Return [X, Y] of the center of cell containing provided text 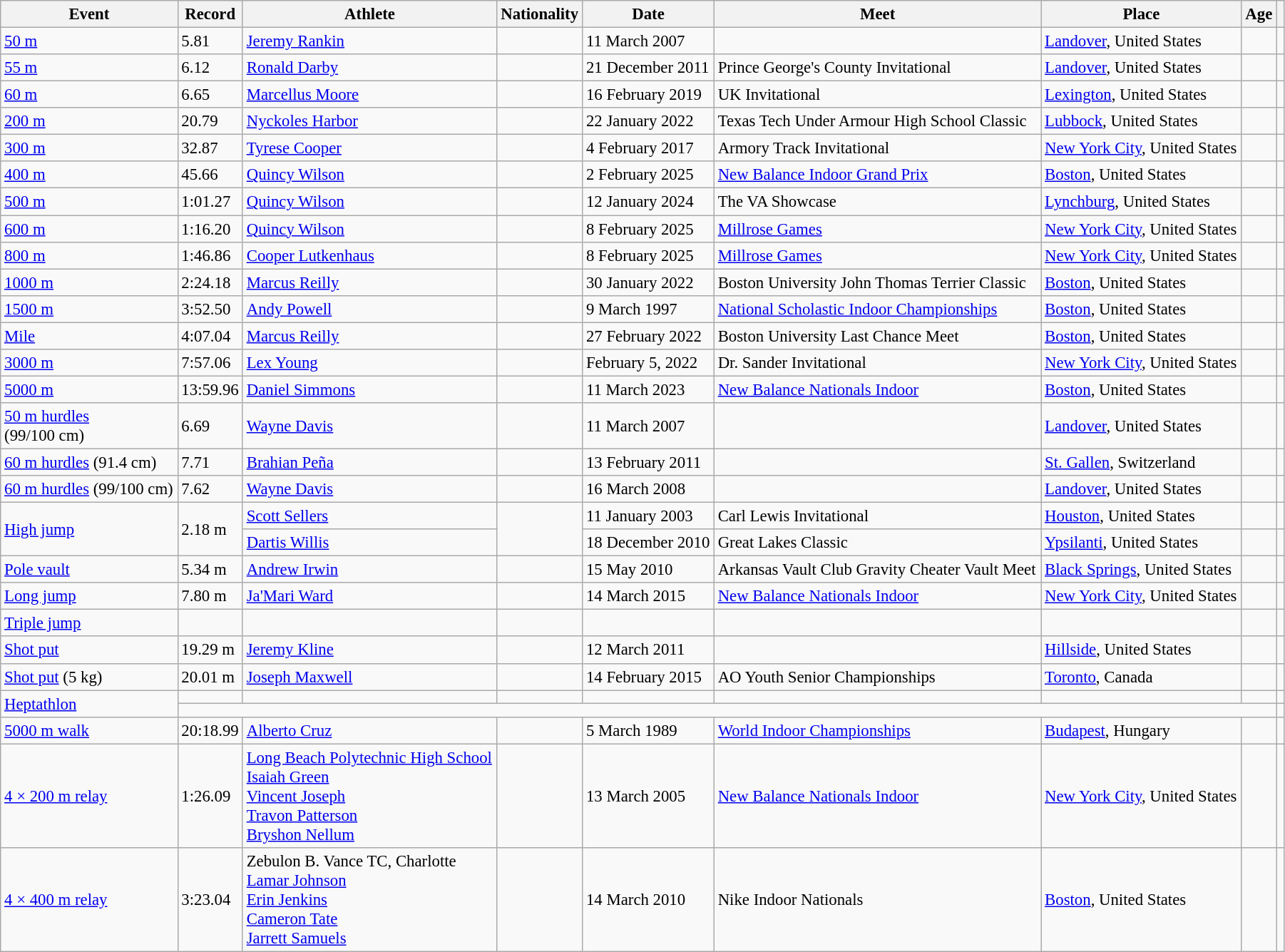
50 m [89, 41]
400 m [89, 175]
19.29 m [210, 650]
UK Invitational [877, 95]
60 m hurdles (99/100 cm) [89, 489]
4:07.04 [210, 336]
Triple jump [89, 623]
600 m [89, 229]
High jump [89, 529]
13 March 2005 [649, 796]
13:59.96 [210, 389]
6.12 [210, 68]
22 January 2022 [649, 121]
4 × 400 m relay [89, 900]
500 m [89, 202]
Prince George's County Invitational [877, 68]
Boston University Last Chance Meet [877, 336]
Andy Powell [369, 309]
Heptathlon [89, 704]
5000 m walk [89, 730]
15 May 2010 [649, 570]
Long Beach Polytechnic High SchoolIsaiah GreenVincent JosephTravon PattersonBryshon Nellum [369, 796]
3:23.04 [210, 900]
18 December 2010 [649, 543]
Joseph Maxwell [369, 677]
60 m hurdles (91.4 cm) [89, 462]
7:57.06 [210, 363]
Athlete [369, 14]
Nyckoles Harbor [369, 121]
Dr. Sander Invitational [877, 363]
Arkansas Vault Club Gravity Cheater Vault Meet [877, 570]
Cooper Lutkenhaus [369, 255]
Texas Tech Under Armour High School Classic [877, 121]
12 March 2011 [649, 650]
Shot put [89, 650]
Black Springs, United States [1141, 570]
55 m [89, 68]
Age [1259, 14]
Zebulon B. Vance TC, CharlotteLamar JohnsonErin JenkinsCameron TateJarrett Samuels [369, 900]
3:52.50 [210, 309]
16 February 2019 [649, 95]
Lubbock, United States [1141, 121]
2:24.18 [210, 282]
60 m [89, 95]
Meet [877, 14]
Great Lakes Classic [877, 543]
6.69 [210, 426]
800 m [89, 255]
Houston, United States [1141, 516]
National Scholastic Indoor Championships [877, 309]
Pole vault [89, 570]
Event [89, 14]
16 March 2008 [649, 489]
World Indoor Championships [877, 730]
7.71 [210, 462]
Ja'Mari Ward [369, 596]
3000 m [89, 363]
300 m [89, 148]
9 March 1997 [649, 309]
5.81 [210, 41]
Tyrese Cooper [369, 148]
7.80 m [210, 596]
Carl Lewis Invitational [877, 516]
Lexington, United States [1141, 95]
February 5, 2022 [649, 363]
20.79 [210, 121]
12 January 2024 [649, 202]
Hillside, United States [1141, 650]
Record [210, 14]
Nike Indoor Nationals [877, 900]
1500 m [89, 309]
Toronto, Canada [1141, 677]
Jeremy Rankin [369, 41]
Boston University John Thomas Terrier Classic [877, 282]
Lynchburg, United States [1141, 202]
Lex Young [369, 363]
Marcellus Moore [369, 95]
Ypsilanti, United States [1141, 543]
1000 m [89, 282]
14 March 2010 [649, 900]
27 February 2022 [649, 336]
1:46.86 [210, 255]
30 January 2022 [649, 282]
1:16.20 [210, 229]
14 March 2015 [649, 596]
Alberto Cruz [369, 730]
5 March 1989 [649, 730]
4 February 2017 [649, 148]
Shot put (5 kg) [89, 677]
14 February 2015 [649, 677]
13 February 2011 [649, 462]
4 × 200 m relay [89, 796]
20.01 m [210, 677]
45.66 [210, 175]
20:18.99 [210, 730]
Budapest, Hungary [1141, 730]
6.65 [210, 95]
Ronald Darby [369, 68]
5000 m [89, 389]
Scott Sellers [369, 516]
11 January 2003 [649, 516]
Date [649, 14]
1:01.27 [210, 202]
AO Youth Senior Championships [877, 677]
Jeremy Kline [369, 650]
Long jump [89, 596]
11 March 2023 [649, 389]
Dartis Willis [369, 543]
Daniel Simmons [369, 389]
1:26.09 [210, 796]
The VA Showcase [877, 202]
2.18 m [210, 529]
2 February 2025 [649, 175]
50 m hurdles(99/100 cm) [89, 426]
New Balance Indoor Grand Prix [877, 175]
21 December 2011 [649, 68]
Brahian Peña [369, 462]
7.62 [210, 489]
Armory Track Invitational [877, 148]
Nationality [540, 14]
St. Gallen, Switzerland [1141, 462]
200 m [89, 121]
Mile [89, 336]
5.34 m [210, 570]
Place [1141, 14]
32.87 [210, 148]
Andrew Irwin [369, 570]
